Detect which cell encompasses the target text, then output its (x, y) center coordinate. 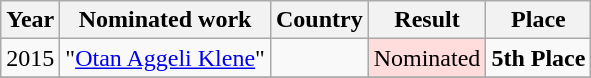
2015 (30, 58)
Nominated work (166, 20)
Country (319, 20)
Place (538, 20)
"Otan Aggeli Klene" (166, 58)
5th Place (538, 58)
Result (427, 20)
Year (30, 20)
Nominated (427, 58)
